Scan for the cell matching the given text and deliver its [x, y] coordinate at center. 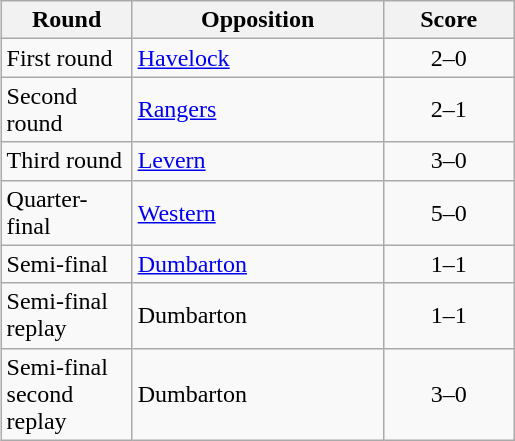
First round [66, 58]
Semi-final replay [66, 316]
2–1 [448, 110]
5–0 [448, 212]
Western [258, 212]
Score [448, 20]
Quarter-final [66, 212]
2–0 [448, 58]
Third round [66, 161]
Havelock [258, 58]
Opposition [258, 20]
Semi-final [66, 264]
Semi-final second replay [66, 394]
Second round [66, 110]
Levern [258, 161]
Round [66, 20]
Rangers [258, 110]
